Scan for the cell matching the given text and deliver its [X, Y] coordinate at center. 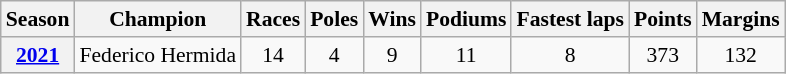
Season [38, 19]
Points [663, 19]
Champion [158, 19]
Federico Hermida [158, 55]
Fastest laps [570, 19]
Podiums [466, 19]
Margins [741, 19]
11 [466, 55]
132 [741, 55]
14 [273, 55]
8 [570, 55]
2021 [38, 55]
Wins [392, 19]
9 [392, 55]
373 [663, 55]
Poles [334, 19]
4 [334, 55]
Races [273, 19]
